Identify which cell holds the provided text, then report its [x, y] central coordinate. 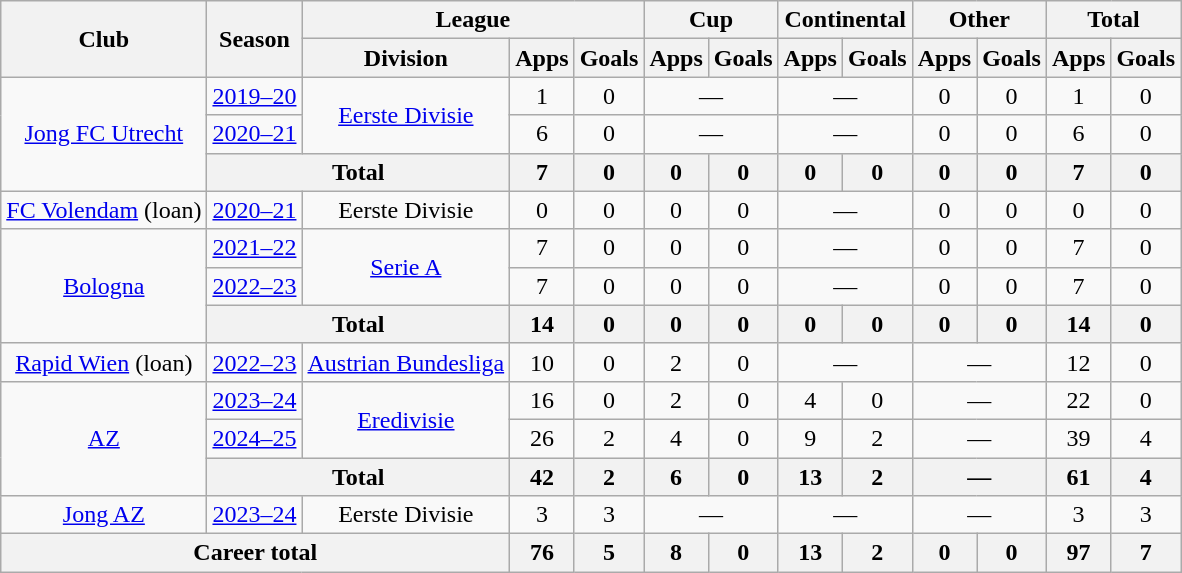
AZ [104, 438]
42 [542, 477]
76 [542, 553]
Serie A [406, 267]
10 [542, 362]
FC Volendam (loan) [104, 210]
Cup [711, 20]
Bologna [104, 286]
Eredivisie [406, 419]
Jong AZ [104, 515]
Season [254, 39]
Jong FC Utrecht [104, 134]
2021–22 [254, 248]
5 [609, 553]
22 [1078, 400]
39 [1078, 438]
26 [542, 438]
League [473, 20]
Club [104, 39]
2019–20 [254, 96]
8 [676, 553]
2024–25 [254, 438]
Austrian Bundesliga [406, 362]
16 [542, 400]
9 [810, 438]
Other [979, 20]
Division [406, 58]
Career total [256, 553]
61 [1078, 477]
97 [1078, 553]
Continental [845, 20]
12 [1078, 362]
Rapid Wien (loan) [104, 362]
